Identify which cell holds the provided text, then report its (X, Y) central coordinate. 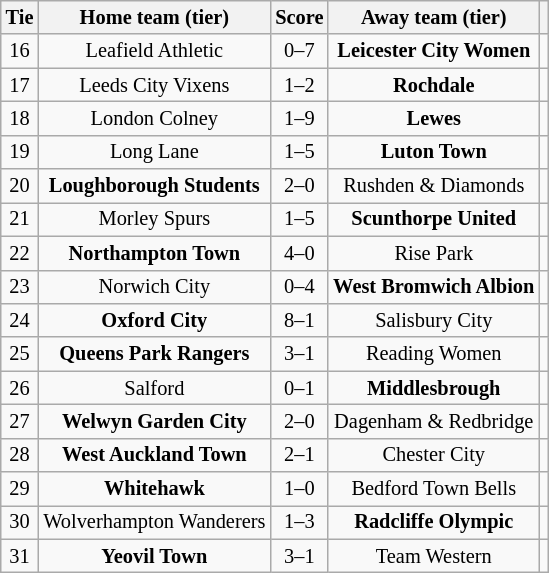
Rochdale (434, 85)
26 (20, 388)
Leafield Athletic (154, 51)
Scunthorpe United (434, 219)
Salisbury City (434, 320)
London Colney (154, 118)
Northampton Town (154, 253)
27 (20, 421)
28 (20, 455)
23 (20, 287)
Tie (20, 17)
Whitehawk (154, 489)
16 (20, 51)
Reading Women (434, 354)
Lewes (434, 118)
Rise Park (434, 253)
Leicester City Women (434, 51)
31 (20, 556)
Middlesbrough (434, 388)
Dagenham & Redbridge (434, 421)
1–3 (299, 522)
Welwyn Garden City (154, 421)
20 (20, 186)
Away team (tier) (434, 17)
Radcliffe Olympic (434, 522)
30 (20, 522)
Oxford City (154, 320)
Morley Spurs (154, 219)
Score (299, 17)
Luton Town (434, 152)
1–2 (299, 85)
Wolverhampton Wanderers (154, 522)
Chester City (434, 455)
Long Lane (154, 152)
0–1 (299, 388)
Loughborough Students (154, 186)
West Auckland Town (154, 455)
Bedford Town Bells (434, 489)
1–9 (299, 118)
29 (20, 489)
Queens Park Rangers (154, 354)
8–1 (299, 320)
0–4 (299, 287)
1–0 (299, 489)
4–0 (299, 253)
Rushden & Diamonds (434, 186)
21 (20, 219)
Home team (tier) (154, 17)
17 (20, 85)
25 (20, 354)
Norwich City (154, 287)
19 (20, 152)
Salford (154, 388)
Yeovil Town (154, 556)
Team Western (434, 556)
22 (20, 253)
0–7 (299, 51)
18 (20, 118)
2–1 (299, 455)
24 (20, 320)
Leeds City Vixens (154, 85)
West Bromwich Albion (434, 287)
